Locate the cell with the specified text and output its [X, Y] center coordinate. 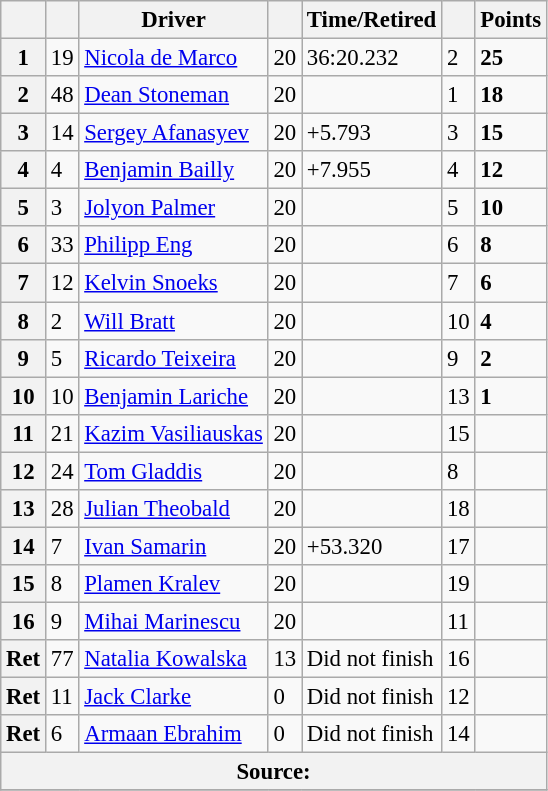
Will Bratt [174, 321]
Plamen Kralev [174, 584]
Philipp Eng [174, 245]
+7.955 [372, 170]
Armaan Ebrahim [174, 734]
Driver [174, 20]
Kelvin Snoeks [174, 283]
21 [62, 433]
Ivan Samarin [174, 546]
Sergey Afanasyev [174, 133]
33 [62, 245]
Kazim Vasiliauskas [174, 433]
36:20.232 [372, 58]
Source: [274, 772]
77 [62, 659]
Nicola de Marco [174, 58]
Jolyon Palmer [174, 208]
48 [62, 95]
+53.320 [372, 546]
17 [458, 546]
28 [62, 509]
+5.793 [372, 133]
Ricardo Teixeira [174, 358]
Dean Stoneman [174, 95]
Jack Clarke [174, 697]
24 [62, 471]
25 [510, 58]
Mihai Marinescu [174, 621]
Time/Retired [372, 20]
Tom Gladdis [174, 471]
Julian Theobald [174, 509]
Natalia Kowalska [174, 659]
Benjamin Bailly [174, 170]
Benjamin Lariche [174, 396]
Points [510, 20]
